For the text-containing cell, return its midpoint in [X, Y] coordinate format. 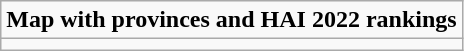
Map with provinces and HAI 2022 rankings [232, 20]
